Find where the given text appears and provide that cell's center as [x, y] coordinate. 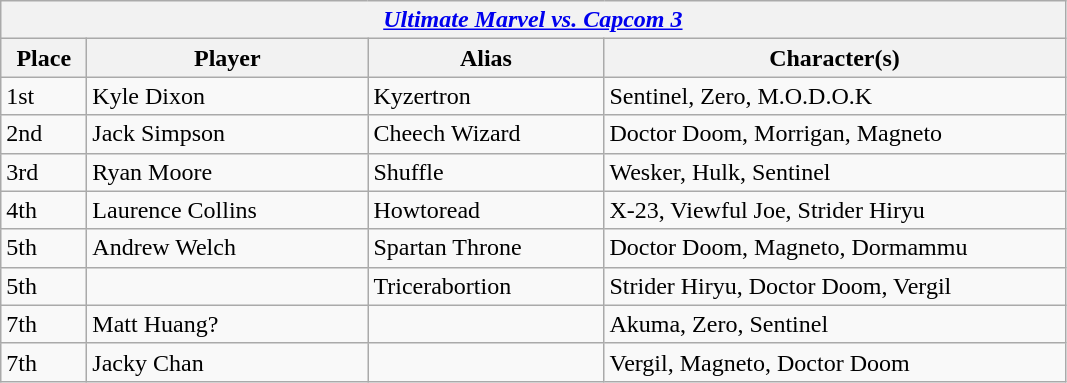
2nd [44, 134]
Sentinel, Zero, M.O.D.O.K [834, 96]
3rd [44, 172]
Howtoread [486, 210]
Spartan Throne [486, 248]
Alias [486, 58]
Kyzertron [486, 96]
Vergil, Magneto, Doctor Doom [834, 362]
Andrew Welch [228, 248]
Ryan Moore [228, 172]
4th [44, 210]
1st [44, 96]
Laurence Collins [228, 210]
Matt Huang? [228, 324]
Wesker, Hulk, Sentinel [834, 172]
Doctor Doom, Morrigan, Magneto [834, 134]
Doctor Doom, Magneto, Dormammu [834, 248]
Place [44, 58]
Shuffle [486, 172]
Tricerabortion [486, 286]
Akuma, Zero, Sentinel [834, 324]
Kyle Dixon [228, 96]
X-23, Viewful Joe, Strider Hiryu [834, 210]
Jacky Chan [228, 362]
Cheech Wizard [486, 134]
Player [228, 58]
Strider Hiryu, Doctor Doom, Vergil [834, 286]
Character(s) [834, 58]
Jack Simpson [228, 134]
Ultimate Marvel vs. Capcom 3 [533, 20]
